Search for the cell housing the specified text and yield its (X, Y) center coordinate. 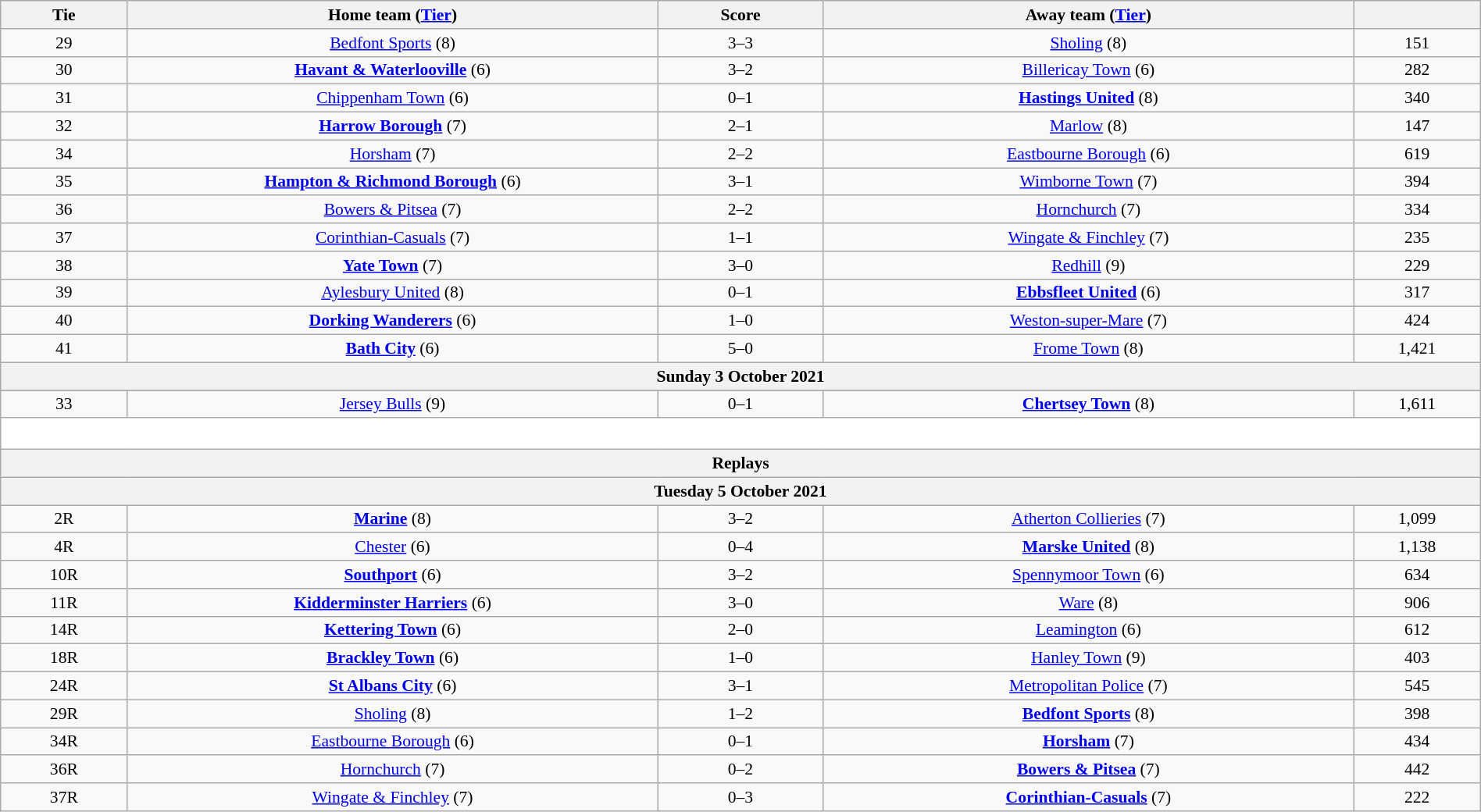
Tie (64, 15)
Wimborne Town (7) (1089, 182)
Hanley Town (9) (1089, 658)
Away team (Tier) (1089, 15)
147 (1417, 126)
0–2 (740, 770)
Marine (8) (392, 519)
619 (1417, 154)
334 (1417, 210)
10R (64, 575)
2–1 (740, 126)
612 (1417, 630)
403 (1417, 658)
1,099 (1417, 519)
5–0 (740, 349)
Replays (740, 464)
151 (1417, 43)
Bath City (6) (392, 349)
Marske United (8) (1089, 547)
4R (64, 547)
Spennymoor Town (6) (1089, 575)
Metropolitan Police (7) (1089, 686)
1,421 (1417, 349)
34R (64, 742)
434 (1417, 742)
Kettering Town (6) (392, 630)
14R (64, 630)
Kidderminster Harriers (6) (392, 603)
Southport (6) (392, 575)
235 (1417, 237)
Score (740, 15)
Ebbsfleet United (6) (1089, 293)
41 (64, 349)
Dorking Wanderers (6) (392, 321)
Tuesday 5 October 2021 (740, 491)
30 (64, 70)
222 (1417, 797)
40 (64, 321)
424 (1417, 321)
34 (64, 154)
Aylesbury United (8) (392, 293)
Brackley Town (6) (392, 658)
24R (64, 686)
0–4 (740, 547)
282 (1417, 70)
37 (64, 237)
29R (64, 714)
545 (1417, 686)
Harrow Borough (7) (392, 126)
Ware (8) (1089, 603)
33 (64, 404)
36 (64, 210)
634 (1417, 575)
32 (64, 126)
0–3 (740, 797)
35 (64, 182)
394 (1417, 182)
Atherton Collieries (7) (1089, 519)
906 (1417, 603)
Havant & Waterlooville (6) (392, 70)
Frome Town (8) (1089, 349)
Yate Town (7) (392, 265)
Chester (6) (392, 547)
18R (64, 658)
Chertsey Town (8) (1089, 404)
398 (1417, 714)
Billericay Town (6) (1089, 70)
1–2 (740, 714)
Weston-super-Mare (7) (1089, 321)
1,611 (1417, 404)
1,138 (1417, 547)
Marlow (8) (1089, 126)
Home team (Tier) (392, 15)
340 (1417, 98)
3–3 (740, 43)
39 (64, 293)
Chippenham Town (6) (392, 98)
29 (64, 43)
Jersey Bulls (9) (392, 404)
Hastings United (8) (1089, 98)
11R (64, 603)
31 (64, 98)
Hampton & Richmond Borough (6) (392, 182)
36R (64, 770)
2R (64, 519)
229 (1417, 265)
2–0 (740, 630)
317 (1417, 293)
St Albans City (6) (392, 686)
Sunday 3 October 2021 (740, 376)
37R (64, 797)
38 (64, 265)
1–1 (740, 237)
Leamington (6) (1089, 630)
442 (1417, 770)
Redhill (9) (1089, 265)
